Provide the (x, y) coordinate of the cell's center where the given text is located.  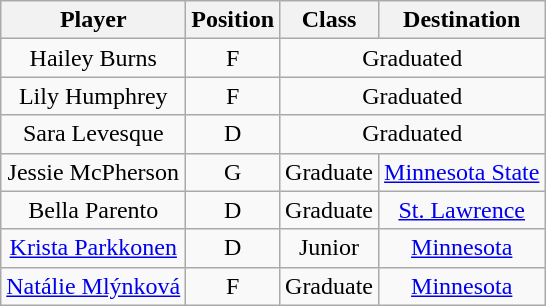
Natálie Mlýnková (94, 286)
Lily Humphrey (94, 96)
Hailey Burns (94, 58)
Class (330, 20)
Position (233, 20)
Jessie McPherson (94, 172)
Junior (330, 248)
Destination (462, 20)
Minnesota State (462, 172)
G (233, 172)
Bella Parento (94, 210)
Sara Levesque (94, 134)
Player (94, 20)
Krista Parkkonen (94, 248)
St. Lawrence (462, 210)
